For the text-containing cell, return its midpoint in (X, Y) coordinate format. 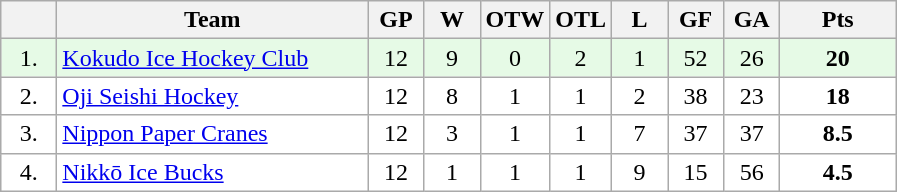
38 (696, 96)
2. (29, 96)
18 (838, 96)
8.5 (838, 134)
Pts (838, 20)
15 (696, 172)
1. (29, 58)
26 (752, 58)
Oji Seishi Hockey (212, 96)
3 (452, 134)
8 (452, 96)
56 (752, 172)
20 (838, 58)
4.5 (838, 172)
L (640, 20)
Nikkō Ice Bucks (212, 172)
52 (696, 58)
W (452, 20)
3. (29, 134)
Nippon Paper Cranes (212, 134)
GF (696, 20)
GA (752, 20)
GP (396, 20)
OTL (581, 20)
OTW (515, 20)
7 (640, 134)
23 (752, 96)
4. (29, 172)
Kokudo Ice Hockey Club (212, 58)
0 (515, 58)
Team (212, 20)
